Scan for the cell matching the given text and deliver its [x, y] coordinate at center. 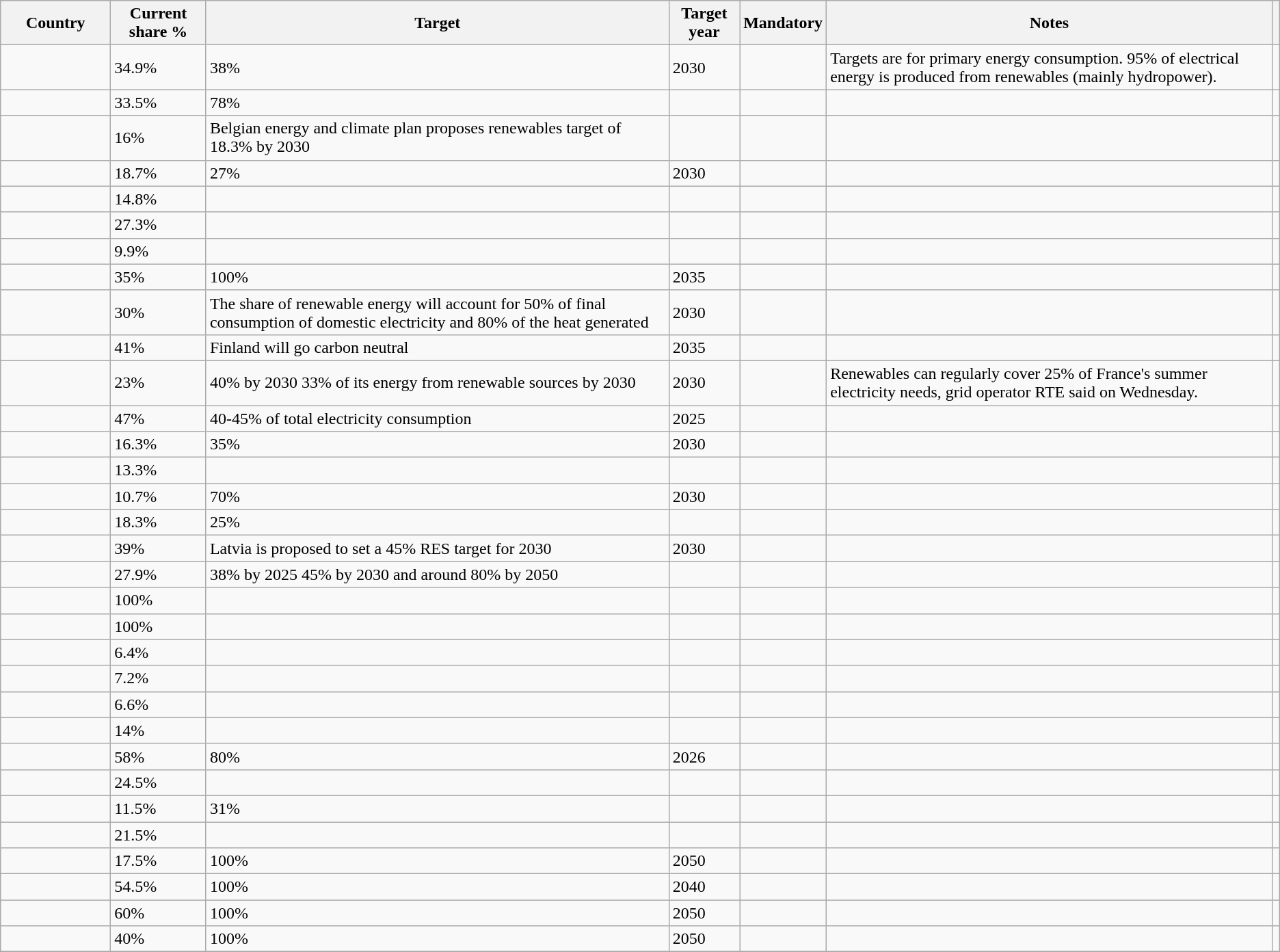
33.5% [159, 103]
27% [438, 173]
21.5% [159, 835]
78% [438, 103]
70% [438, 497]
Renewables can regularly cover 25% of France's summer electricity needs, grid operator RTE said on Wednesday. [1049, 383]
34.9% [159, 67]
27.9% [159, 574]
2040 [704, 887]
13.3% [159, 471]
The share of renewable energy will account for 50% of final consumption of domestic electricity and 80% of the heat generated [438, 312]
80% [438, 756]
6.6% [159, 704]
54.5% [159, 887]
Finland will go carbon neutral [438, 347]
Latvia is proposed to set a 45% RES target for 2030 [438, 548]
11.5% [159, 808]
40-45% of total electricity consumption [438, 418]
Target year [704, 23]
40% by 2030 33% of its energy from renewable sources by 2030 [438, 383]
39% [159, 548]
27.3% [159, 225]
Belgian energy and climate plan proposes renewables target of 18.3% by 2030 [438, 138]
Mandatory [784, 23]
38% by 2025 45% by 2030 and around 80% by 2050 [438, 574]
Country [56, 23]
2025 [704, 418]
14% [159, 730]
23% [159, 383]
14.8% [159, 199]
58% [159, 756]
Current share % [159, 23]
38% [438, 67]
41% [159, 347]
18.3% [159, 523]
Notes [1049, 23]
30% [159, 312]
6.4% [159, 652]
40% [159, 939]
31% [438, 808]
9.9% [159, 251]
16% [159, 138]
Target [438, 23]
7.2% [159, 678]
25% [438, 523]
60% [159, 913]
47% [159, 418]
16.3% [159, 445]
17.5% [159, 861]
18.7% [159, 173]
24.5% [159, 782]
10.7% [159, 497]
2026 [704, 756]
Targets are for primary energy consumption. 95% of electrical energy is produced from renewables (mainly hydropower). [1049, 67]
